Detect which cell encompasses the target text, then output its (X, Y) center coordinate. 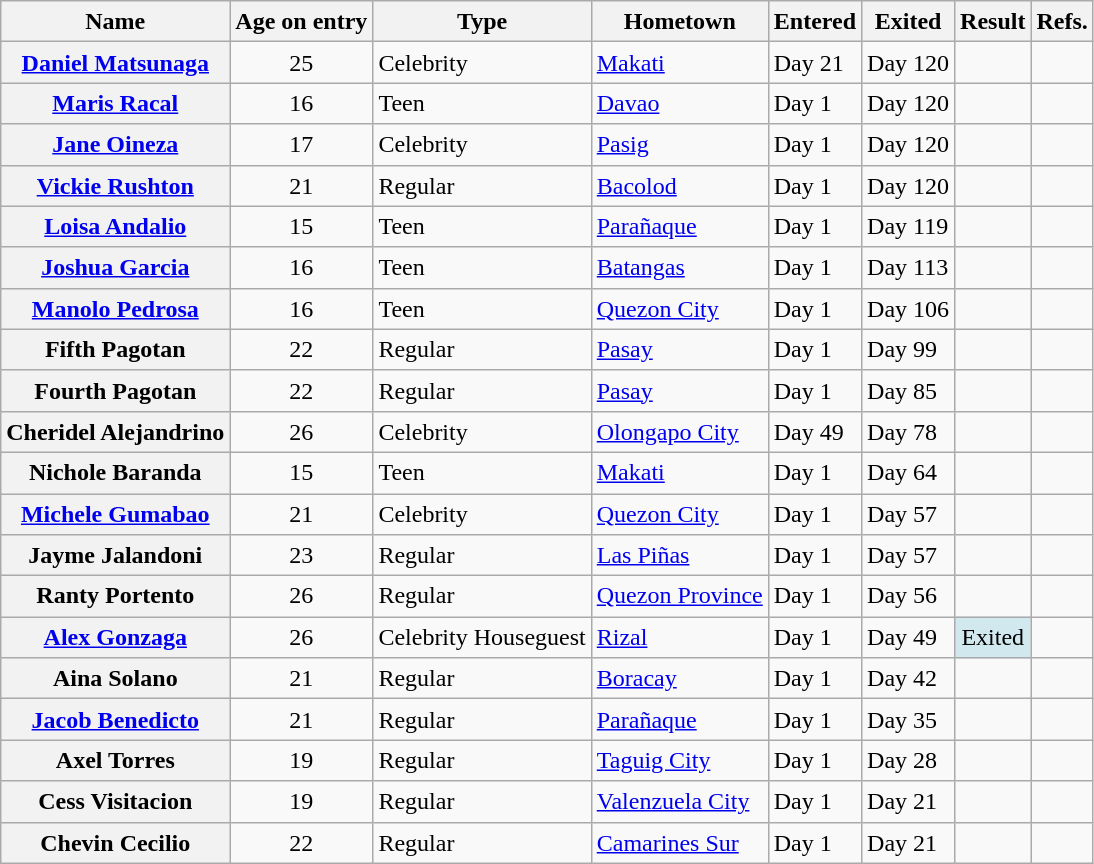
Nichole Baranda (116, 472)
Michele Gumabao (116, 514)
Las Piñas (680, 556)
Day 56 (908, 596)
Day 78 (908, 432)
Joshua Garcia (116, 268)
Hometown (680, 22)
Day 106 (908, 308)
Manolo Pedrosa (116, 308)
Loisa Andalio (116, 226)
Cheridel Alejandrino (116, 432)
Day 85 (908, 390)
Day 119 (908, 226)
Result (993, 22)
Day 28 (908, 760)
Day 113 (908, 268)
Refs. (1062, 22)
Daniel Matsunaga (116, 62)
Ranty Portento (116, 596)
Davao (680, 104)
Batangas (680, 268)
23 (302, 556)
Age on entry (302, 22)
17 (302, 144)
Day 99 (908, 350)
Alex Gonzaga (116, 638)
Fifth Pagotan (116, 350)
Aina Solano (116, 678)
Axel Torres (116, 760)
Name (116, 22)
Maris Racal (116, 104)
Chevin Cecilio (116, 842)
Cess Visitacion (116, 802)
Rizal (680, 638)
Day 35 (908, 720)
Vickie Rushton (116, 186)
Boracay (680, 678)
Jacob Benedicto (116, 720)
Day 42 (908, 678)
Camarines Sur (680, 842)
Olongapo City (680, 432)
Pasig (680, 144)
Jayme Jalandoni (116, 556)
Jane Oineza (116, 144)
Type (482, 22)
Valenzuela City (680, 802)
25 (302, 62)
Fourth Pagotan (116, 390)
Celebrity Houseguest (482, 638)
Day 64 (908, 472)
Quezon Province (680, 596)
Entered (814, 22)
Taguig City (680, 760)
Bacolod (680, 186)
